Capture the cell that displays the provided text and extract its [x, y] central coordinate. 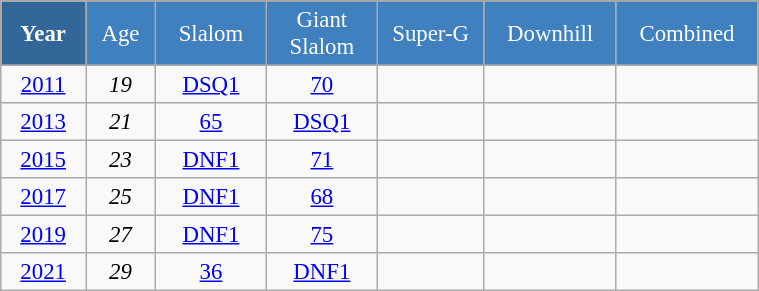
2011 [44, 85]
Year [44, 34]
Super-G [430, 34]
Slalom [212, 34]
Combined [686, 34]
70 [322, 85]
Age [121, 34]
19 [121, 85]
25 [121, 197]
Downhill [550, 34]
75 [322, 235]
71 [322, 160]
27 [121, 235]
65 [212, 122]
2015 [44, 160]
2019 [44, 235]
23 [121, 160]
68 [322, 197]
2013 [44, 122]
2017 [44, 197]
21 [121, 122]
GiantSlalom [322, 34]
